Find where the given text appears and provide that cell's center as (x, y) coordinate. 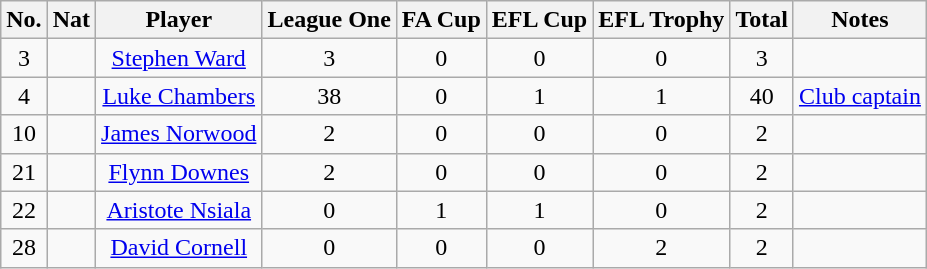
Total (762, 20)
Club captain (860, 96)
Player (179, 20)
EFL Cup (539, 20)
4 (24, 96)
Luke Chambers (179, 96)
Aristote Nsiala (179, 210)
David Cornell (179, 248)
22 (24, 210)
Notes (860, 20)
Nat (71, 20)
Flynn Downes (179, 172)
Stephen Ward (179, 58)
21 (24, 172)
10 (24, 134)
James Norwood (179, 134)
38 (329, 96)
40 (762, 96)
EFL Trophy (662, 20)
28 (24, 248)
No. (24, 20)
FA Cup (441, 20)
League One (329, 20)
